Find where the given text appears and provide that cell's center as (X, Y) coordinate. 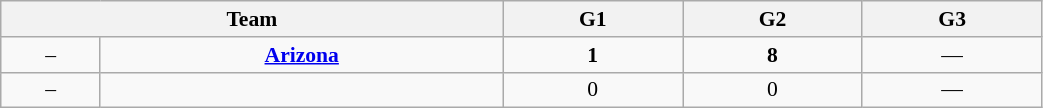
G1 (593, 19)
G3 (952, 19)
G2 (773, 19)
1 (593, 55)
Arizona (301, 55)
8 (773, 55)
Team (252, 19)
